Detect which cell encompasses the target text, then output its [X, Y] center coordinate. 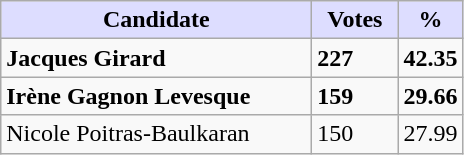
42.35 [430, 58]
159 [355, 96]
% [430, 20]
29.66 [430, 96]
Jacques Girard [156, 58]
Candidate [156, 20]
27.99 [430, 134]
150 [355, 134]
Votes [355, 20]
Irène Gagnon Levesque [156, 96]
227 [355, 58]
Nicole Poitras-Baulkaran [156, 134]
